Return the (X, Y) coordinate for the center point of the cell that contains the specified text.  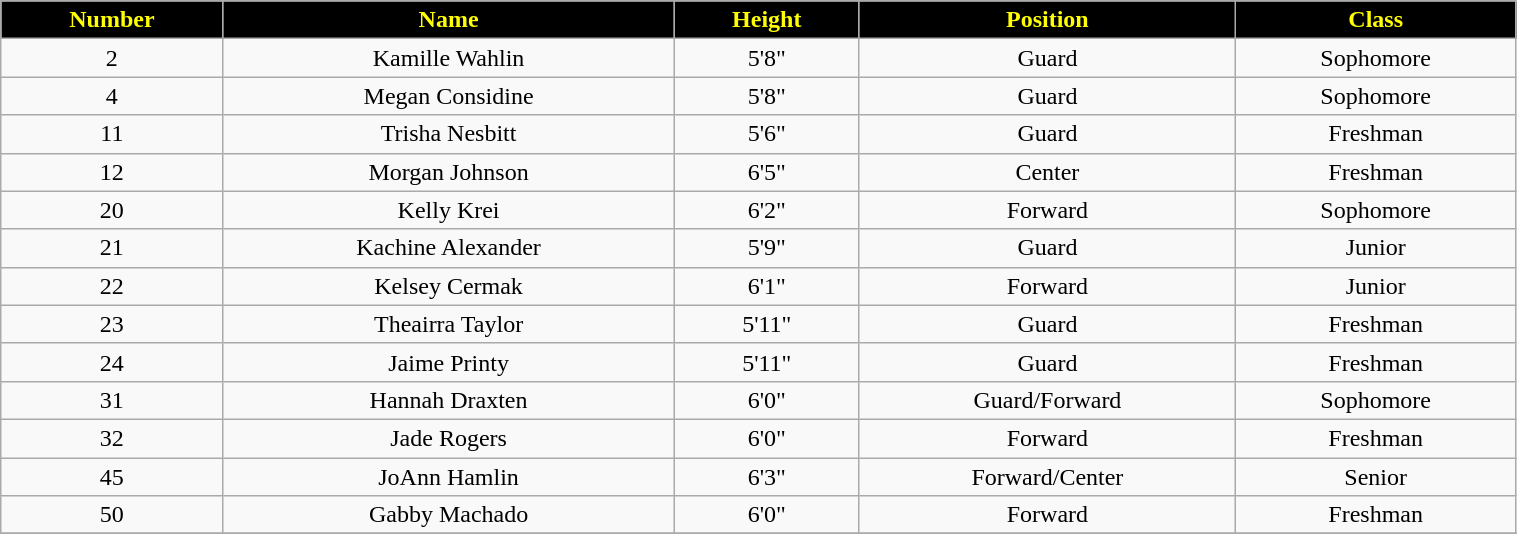
20 (112, 210)
21 (112, 248)
Kachine Alexander (448, 248)
Hannah Draxten (448, 400)
Kamille Wahlin (448, 58)
Trisha Nesbitt (448, 134)
2 (112, 58)
Megan Considine (448, 96)
23 (112, 324)
Gabby Machado (448, 515)
11 (112, 134)
Forward/Center (1047, 477)
Theairra Taylor (448, 324)
22 (112, 286)
5'9" (766, 248)
Kelsey Cermak (448, 286)
Guard/Forward (1047, 400)
Jaime Printy (448, 362)
Center (1047, 172)
4 (112, 96)
Position (1047, 20)
Height (766, 20)
Morgan Johnson (448, 172)
Number (112, 20)
45 (112, 477)
32 (112, 438)
24 (112, 362)
6'1" (766, 286)
6'5" (766, 172)
31 (112, 400)
Kelly Krei (448, 210)
Class (1376, 20)
6'2" (766, 210)
12 (112, 172)
Name (448, 20)
5'6" (766, 134)
Jade Rogers (448, 438)
Senior (1376, 477)
JoAnn Hamlin (448, 477)
50 (112, 515)
6'3" (766, 477)
